Output the [x, y] coordinate of the center of the cell containing the given text.  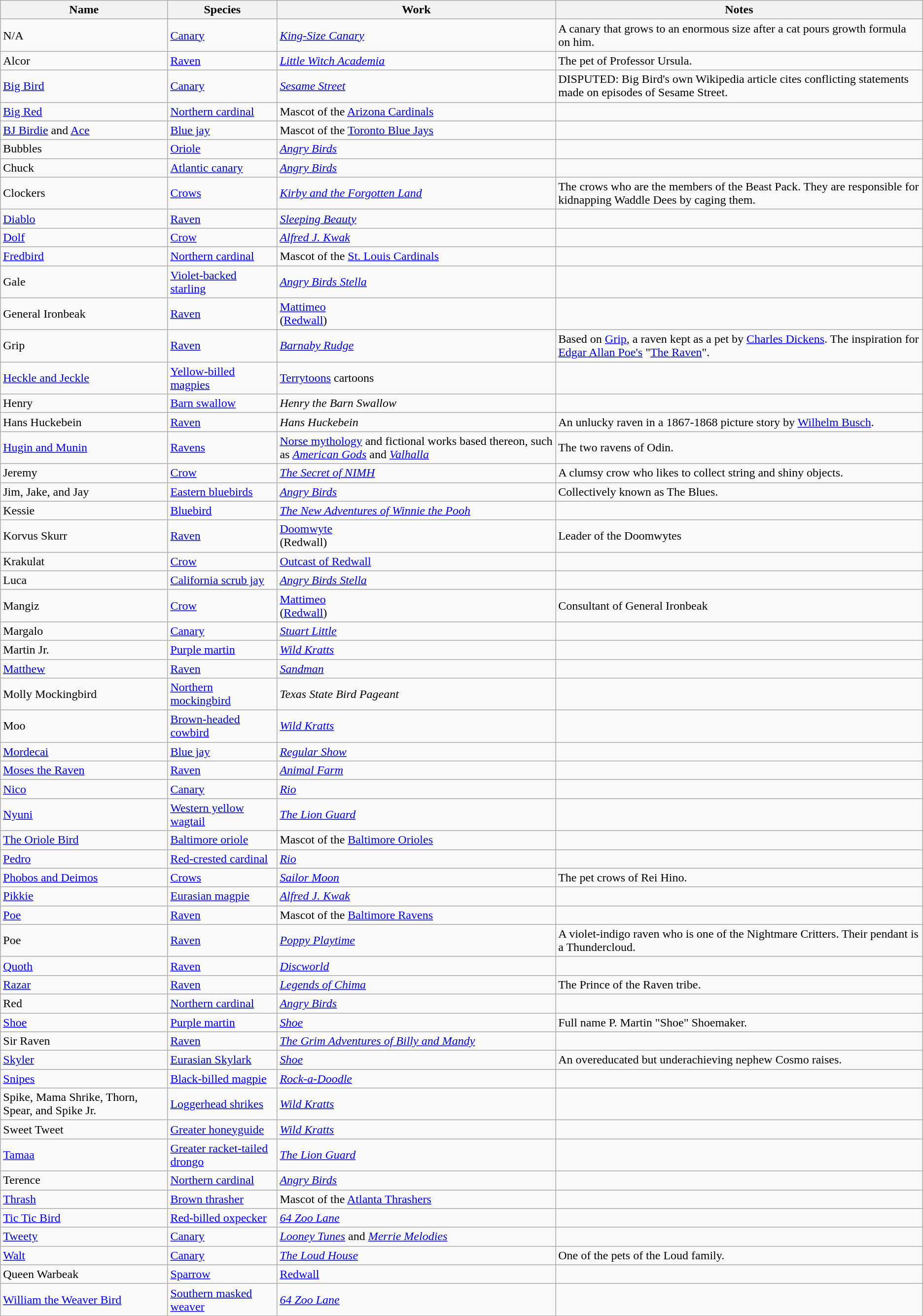
Bubbles [84, 149]
A canary that grows to an enormous size after a cat pours growth formula on him. [740, 36]
Mascot of the Baltimore Orioles [416, 840]
Alcor [84, 61]
Margalo [84, 631]
Poppy Playtime [416, 940]
Sweet Tweet [84, 1130]
The Prince of the Raven tribe. [740, 985]
An overeducated but underachieving nephew Cosmo raises. [740, 1060]
Western yellow wagtail [222, 815]
Yellow-billed magpies [222, 378]
Consultant of General Ironbeak [740, 606]
Regular Show [416, 752]
Sandman [416, 668]
Dolf [84, 237]
Barn swallow [222, 403]
Skyler [84, 1060]
Terence [84, 1180]
Hugin and Munin [84, 448]
Animal Farm [416, 770]
Eurasian Skylark [222, 1060]
Grip [84, 346]
Pikkie [84, 896]
Sir Raven [84, 1041]
The pet of Professor Ursula. [740, 61]
Thrash [84, 1199]
Mascot of the Baltimore Ravens [416, 915]
The Grim Adventures of Billy and Mandy [416, 1041]
The two ravens of Odin. [740, 448]
N/A [84, 36]
Big Bird [84, 86]
The New Adventures of Winnie the Pooh [416, 511]
Northern mockingbird [222, 695]
Ravens [222, 448]
Tamaa [84, 1155]
Legends of Chima [416, 985]
Sparrow [222, 1274]
Razar [84, 985]
William the Weaver Bird [84, 1299]
California scrub jay [222, 580]
Greater racket-tailed drongo [222, 1155]
Tic Tic Bird [84, 1218]
Kessie [84, 511]
Discworld [416, 966]
Korvus Skurr [84, 536]
Name [84, 10]
Henry the Barn Swallow [416, 403]
Tweety [84, 1237]
Terrytoons cartoons [416, 378]
Brown-headed cowbird [222, 726]
Henry [84, 403]
One of the pets of the Loud family. [740, 1255]
Baltimore oriole [222, 840]
Redwall [416, 1274]
Sesame Street [416, 86]
Red-crested cardinal [222, 859]
Atlantic canary [222, 168]
Queen Warbeak [84, 1274]
Barnaby Rudge [416, 346]
Southern masked weaver [222, 1299]
Doomwyte(Redwall) [416, 536]
Based on Grip, a raven kept as a pet by Charles Dickens. The inspiration for Edgar Allan Poe's "The Raven". [740, 346]
Spike, Mama Shrike, Thorn, Spear, and Spike Jr. [84, 1104]
Stuart Little [416, 631]
Leader of the Doomwytes [740, 536]
Rock-a-Doodle [416, 1079]
Mascot of the St. Louis Cardinals [416, 256]
Mascot of the Arizona Cardinals [416, 111]
Red [84, 1003]
Bluebird [222, 511]
Snipes [84, 1079]
Eastern bluebirds [222, 492]
Kirby and the Forgotten Land [416, 193]
Eurasian magpie [222, 896]
Loggerhead shrikes [222, 1104]
An unlucky raven in a 1867-1868 picture story by Wilhelm Busch. [740, 422]
Fredbird [84, 256]
Walt [84, 1255]
Mascot of the Atlanta Thrashers [416, 1199]
Sleeping Beauty [416, 219]
Oriole [222, 149]
Jeremy [84, 473]
Matthew [84, 668]
The Oriole Bird [84, 840]
Krakulat [84, 561]
Quoth [84, 966]
Gale [84, 281]
BJ Birdie and Ace [84, 130]
Nico [84, 789]
King-Size Canary [416, 36]
Moo [84, 726]
Work [416, 10]
Clockers [84, 193]
Mangiz [84, 606]
Nyuni [84, 815]
Martin Jr. [84, 650]
Pedro [84, 859]
Notes [740, 10]
Jim, Jake, and Jay [84, 492]
Full name P. Martin "Shoe" Shoemaker. [740, 1023]
Heckle and Jeckle [84, 378]
Mascot of the Toronto Blue Jays [416, 130]
Diablo [84, 219]
Moses the Raven [84, 770]
The Secret of NIMH [416, 473]
Chuck [84, 168]
A clumsy crow who likes to collect string and shiny objects. [740, 473]
Luca [84, 580]
Little Witch Academia [416, 61]
Norse mythology and fictional works based thereon, such as American Gods and Valhalla [416, 448]
Phobos and Deimos [84, 877]
Brown thrasher [222, 1199]
Black-billed magpie [222, 1079]
Big Red [84, 111]
Texas State Bird Pageant [416, 695]
Looney Tunes and Merrie Melodies [416, 1237]
Violet-backed starling [222, 281]
The pet crows of Rei Hino. [740, 877]
The crows who are the members of the Beast Pack. They are responsible for kidnapping Waddle Dees by caging them. [740, 193]
Collectively known as The Blues. [740, 492]
Red-billed oxpecker [222, 1218]
Species [222, 10]
Molly Mockingbird [84, 695]
Mordecai [84, 752]
General Ironbeak [84, 314]
Greater honeyguide [222, 1130]
A violet-indigo raven who is one of the Nightmare Critters. Their pendant is a Thundercloud. [740, 940]
The Loud House [416, 1255]
Sailor Moon [416, 877]
DISPUTED: Big Bird's own Wikipedia article cites conflicting statements made on episodes of Sesame Street. [740, 86]
Outcast of Redwall [416, 561]
